Locate the cell with the specified text and output its (x, y) center coordinate. 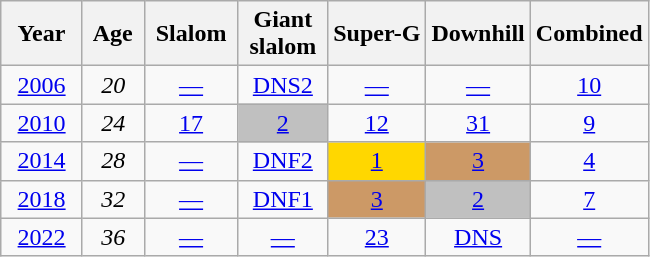
32 (113, 199)
DNS (478, 237)
7 (589, 199)
2006 (42, 85)
9 (589, 123)
2018 (42, 199)
2010 (42, 123)
DNS2 (283, 85)
2014 (42, 161)
Combined (589, 34)
Slalom (191, 34)
4 (589, 161)
2022 (42, 237)
DNF1 (283, 199)
28 (113, 161)
DNF2 (283, 161)
17 (191, 123)
36 (113, 237)
31 (478, 123)
24 (113, 123)
1 (377, 161)
Year (42, 34)
Super-G (377, 34)
12 (377, 123)
23 (377, 237)
Downhill (478, 34)
20 (113, 85)
Age (113, 34)
Giant slalom (283, 34)
10 (589, 85)
